Extract the [X, Y] coordinate from the center of the cell holding the provided text.  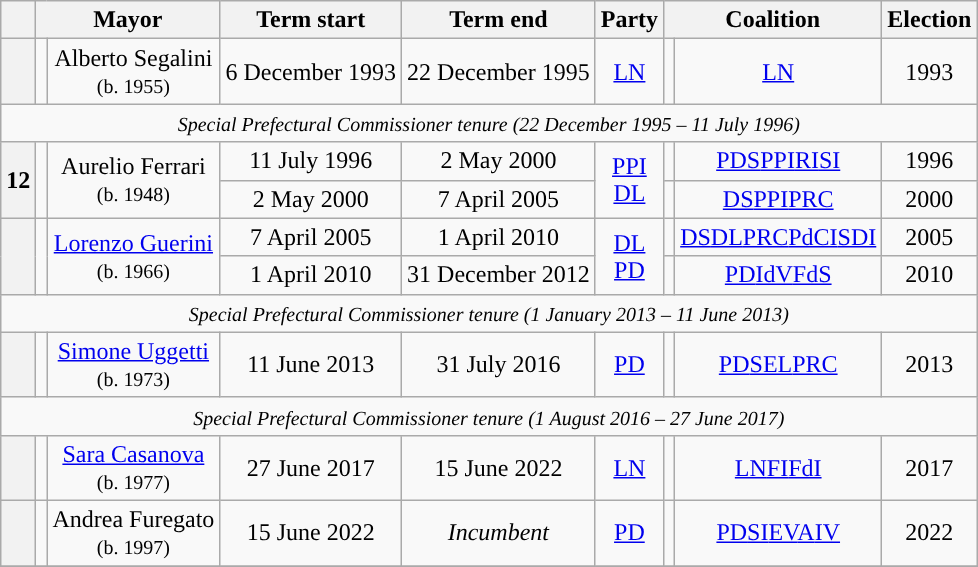
DSDLPRCPdCISDI [778, 237]
Party [629, 20]
Coalition [773, 20]
Special Prefectural Commissioner tenure (1 August 2016 – 27 June 2017) [489, 416]
Election [930, 20]
Mayor [128, 20]
2022 [930, 532]
PPIDL [629, 180]
1993 [930, 72]
Andrea Furegato(b. 1997) [134, 532]
PDSIEVAIV [778, 532]
2005 [930, 237]
11 July 1996 [311, 161]
Incumbent [499, 532]
Term end [499, 20]
2000 [930, 199]
PDSPPIRISI [778, 161]
Simone Uggetti(b. 1973) [134, 364]
2013 [930, 364]
Term start [311, 20]
Aurelio Ferrari(b. 1948) [134, 180]
Alberto Segalini(b. 1955) [134, 72]
DLPD [629, 256]
2017 [930, 468]
2010 [930, 275]
31 July 2016 [499, 364]
22 December 1995 [499, 72]
11 June 2013 [311, 364]
1996 [930, 161]
PDIdVFdS [778, 275]
Special Prefectural Commissioner tenure (22 December 1995 – 11 July 1996) [489, 123]
31 December 2012 [499, 275]
DSPPIPRC [778, 199]
27 June 2017 [311, 468]
6 December 1993 [311, 72]
PDSELPRC [778, 364]
LNFIFdI [778, 468]
12 [18, 180]
Special Prefectural Commissioner tenure (1 January 2013 – 11 June 2013) [489, 313]
Lorenzo Guerini(b. 1966) [134, 256]
Sara Casanova(b. 1977) [134, 468]
